For the text-containing cell, return its midpoint in (X, Y) coordinate format. 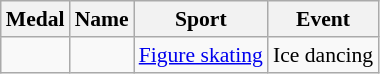
Ice dancing (323, 55)
Sport (201, 19)
Figure skating (201, 55)
Name (102, 19)
Medal (36, 19)
Event (323, 19)
